Locate the cell with the specified text and output its (x, y) center coordinate. 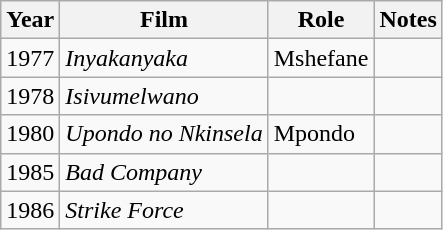
1977 (30, 58)
Inyakanyaka (164, 58)
Mshefane (321, 58)
Isivumelwano (164, 96)
Mpondo (321, 134)
Strike Force (164, 210)
1978 (30, 96)
1986 (30, 210)
Upondo no Nkinsela (164, 134)
1985 (30, 172)
Film (164, 20)
Role (321, 20)
Notes (408, 20)
Year (30, 20)
Bad Company (164, 172)
1980 (30, 134)
